Output the (x, y) coordinate of the center of the cell containing the given text.  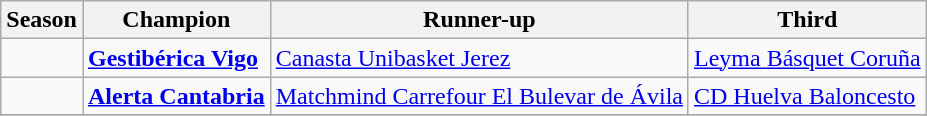
Gestibérica Vigo (176, 58)
Leyma Básquet Coruña (807, 58)
Champion (176, 20)
Canasta Unibasket Jerez (479, 58)
Season (42, 20)
CD Huelva Baloncesto (807, 96)
Alerta Cantabria (176, 96)
Third (807, 20)
Runner-up (479, 20)
Matchmind Carrefour El Bulevar de Ávila (479, 96)
